Return the [X, Y] coordinate for the center point of the cell that contains the specified text.  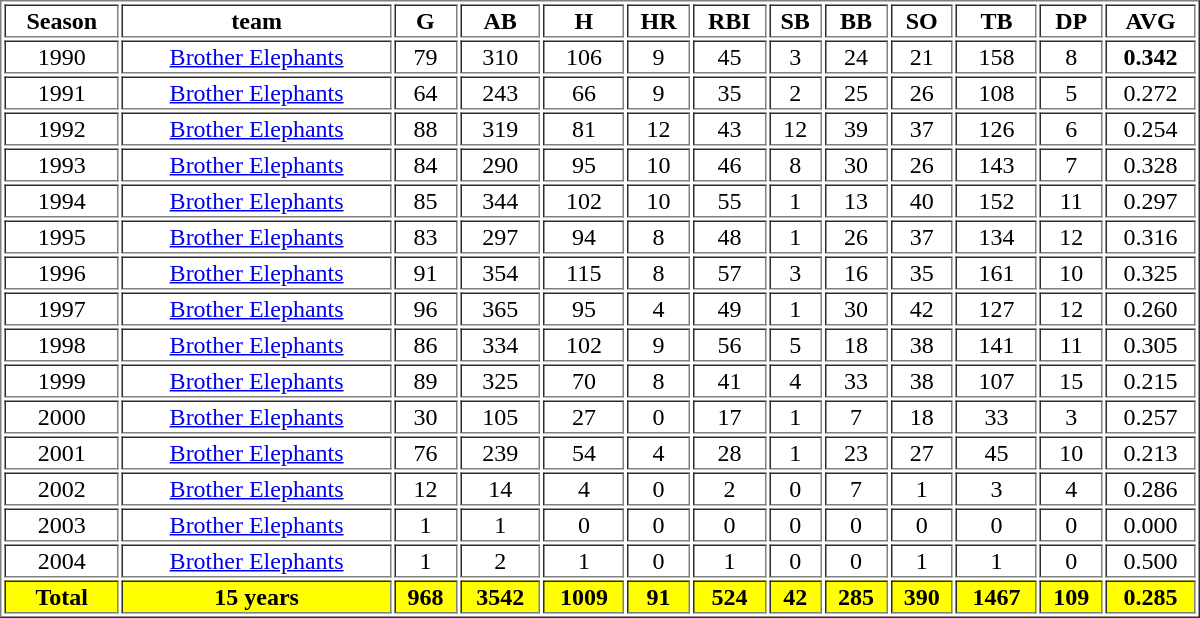
0.213 [1151, 452]
6 [1072, 128]
83 [426, 236]
127 [996, 308]
AVG [1151, 20]
107 [996, 380]
161 [996, 272]
0.316 [1151, 236]
16 [856, 272]
54 [584, 452]
0.328 [1151, 164]
RBI [730, 20]
0.257 [1151, 416]
105 [500, 416]
1997 [62, 308]
365 [500, 308]
2000 [62, 416]
49 [730, 308]
106 [584, 56]
HR [658, 20]
285 [856, 596]
team [256, 20]
SB [796, 20]
334 [500, 344]
290 [500, 164]
297 [500, 236]
0.305 [1151, 344]
66 [584, 92]
1995 [62, 236]
23 [856, 452]
141 [996, 344]
390 [922, 596]
1994 [62, 200]
354 [500, 272]
3542 [500, 596]
152 [996, 200]
89 [426, 380]
41 [730, 380]
0.286 [1151, 488]
319 [500, 128]
AB [500, 20]
13 [856, 200]
344 [500, 200]
81 [584, 128]
1467 [996, 596]
0.272 [1151, 92]
158 [996, 56]
2001 [62, 452]
968 [426, 596]
243 [500, 92]
28 [730, 452]
Season [62, 20]
14 [500, 488]
134 [996, 236]
94 [584, 236]
1999 [62, 380]
2003 [62, 524]
79 [426, 56]
48 [730, 236]
SO [922, 20]
1998 [62, 344]
57 [730, 272]
84 [426, 164]
DP [1072, 20]
85 [426, 200]
524 [730, 596]
Total [62, 596]
76 [426, 452]
39 [856, 128]
0.500 [1151, 560]
H [584, 20]
G [426, 20]
55 [730, 200]
1009 [584, 596]
109 [1072, 596]
17 [730, 416]
BB [856, 20]
43 [730, 128]
239 [500, 452]
310 [500, 56]
325 [500, 380]
1990 [62, 56]
1991 [62, 92]
0.260 [1151, 308]
126 [996, 128]
1992 [62, 128]
1996 [62, 272]
21 [922, 56]
64 [426, 92]
115 [584, 272]
88 [426, 128]
96 [426, 308]
46 [730, 164]
56 [730, 344]
0.215 [1151, 380]
0.000 [1151, 524]
0.297 [1151, 200]
TB [996, 20]
2002 [62, 488]
0.285 [1151, 596]
25 [856, 92]
15 [1072, 380]
70 [584, 380]
24 [856, 56]
0.342 [1151, 56]
143 [996, 164]
40 [922, 200]
86 [426, 344]
2004 [62, 560]
1993 [62, 164]
108 [996, 92]
0.254 [1151, 128]
15 years [256, 596]
0.325 [1151, 272]
